Detect which cell encompasses the target text, then output its [x, y] center coordinate. 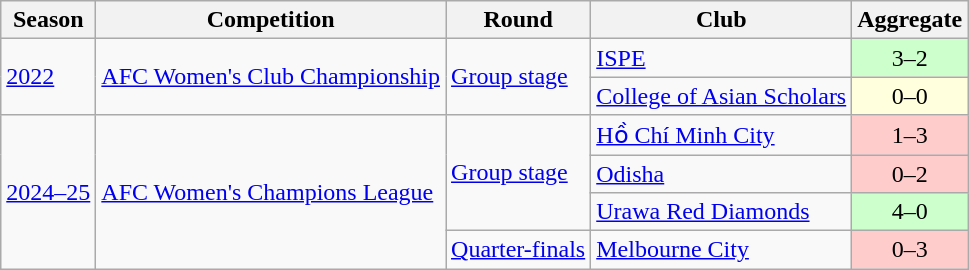
0–0 [910, 96]
Hồ Chí Minh City [722, 135]
2022 [48, 77]
Club [722, 20]
AFC Women's Club Championship [271, 77]
Season [48, 20]
Odisha [722, 173]
Aggregate [910, 20]
Melbourne City [722, 250]
2024–25 [48, 192]
ISPE [722, 58]
AFC Women's Champions League [271, 192]
Urawa Red Diamonds [722, 212]
1–3 [910, 135]
4–0 [910, 212]
Competition [271, 20]
0–3 [910, 250]
3–2 [910, 58]
Round [518, 20]
Quarter-finals [518, 250]
College of Asian Scholars [722, 96]
0–2 [910, 173]
